Output the (X, Y) coordinate of the center of the cell containing the given text.  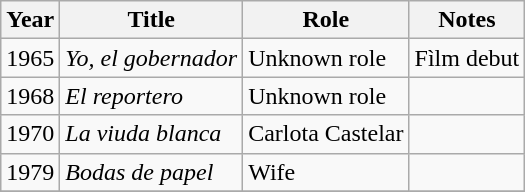
Bodas de papel (152, 172)
1968 (30, 96)
El reportero (152, 96)
1970 (30, 134)
Year (30, 20)
1965 (30, 58)
Notes (467, 20)
1979 (30, 172)
Yo, el gobernador (152, 58)
Role (326, 20)
Carlota Castelar (326, 134)
Wife (326, 172)
Fìlm debut (467, 58)
Title (152, 20)
La viuda blanca (152, 134)
